From the cell containing the given text, extract its center point as (X, Y) coordinate. 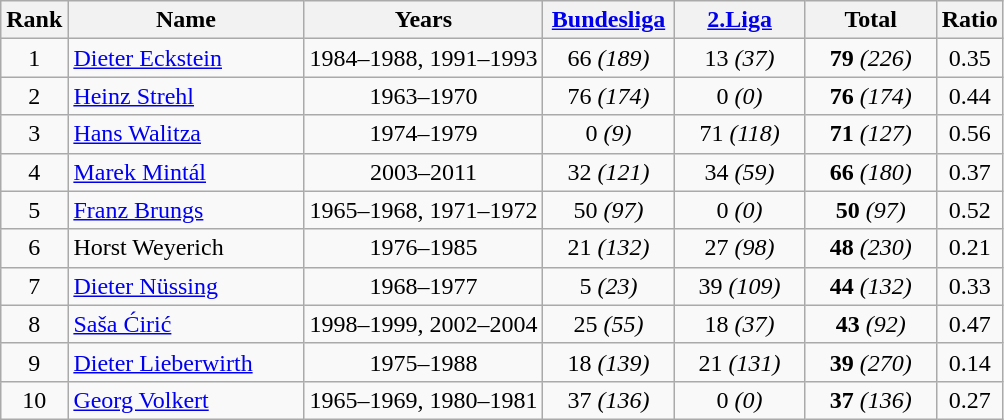
0.21 (970, 248)
Years (424, 20)
21 (131) (740, 362)
1975–1988 (424, 362)
79 (226) (870, 58)
2.Liga (740, 20)
1974–1979 (424, 134)
Heinz Strehl (186, 96)
66 (189) (608, 58)
66 (180) (870, 172)
6 (34, 248)
48 (230) (870, 248)
Georg Volkert (186, 400)
43 (92) (870, 324)
39 (270) (870, 362)
2 (34, 96)
0.33 (970, 286)
10 (34, 400)
Marek Mintál (186, 172)
39 (109) (740, 286)
0.37 (970, 172)
18 (139) (608, 362)
9 (34, 362)
25 (55) (608, 324)
7 (34, 286)
5 (23) (608, 286)
1968–1977 (424, 286)
71 (118) (740, 134)
Ratio (970, 20)
1965–1968, 1971–1972 (424, 210)
Dieter Lieberwirth (186, 362)
Dieter Eckstein (186, 58)
0.47 (970, 324)
8 (34, 324)
Horst Weyerich (186, 248)
1965–1969, 1980–1981 (424, 400)
Saša Ćirić (186, 324)
18 (37) (740, 324)
0.56 (970, 134)
0.44 (970, 96)
13 (37) (740, 58)
44 (132) (870, 286)
Hans Walitza (186, 134)
Bundesliga (608, 20)
Total (870, 20)
0 (9) (608, 134)
4 (34, 172)
1963–1970 (424, 96)
32 (121) (608, 172)
0.27 (970, 400)
1998–1999, 2002–2004 (424, 324)
5 (34, 210)
0.52 (970, 210)
Name (186, 20)
71 (127) (870, 134)
Rank (34, 20)
3 (34, 134)
1 (34, 58)
21 (132) (608, 248)
1976–1985 (424, 248)
34 (59) (740, 172)
0.14 (970, 362)
1984–1988, 1991–1993 (424, 58)
27 (98) (740, 248)
2003–2011 (424, 172)
Dieter Nüssing (186, 286)
Franz Brungs (186, 210)
0.35 (970, 58)
